Capture the cell that displays the provided text and extract its (x, y) central coordinate. 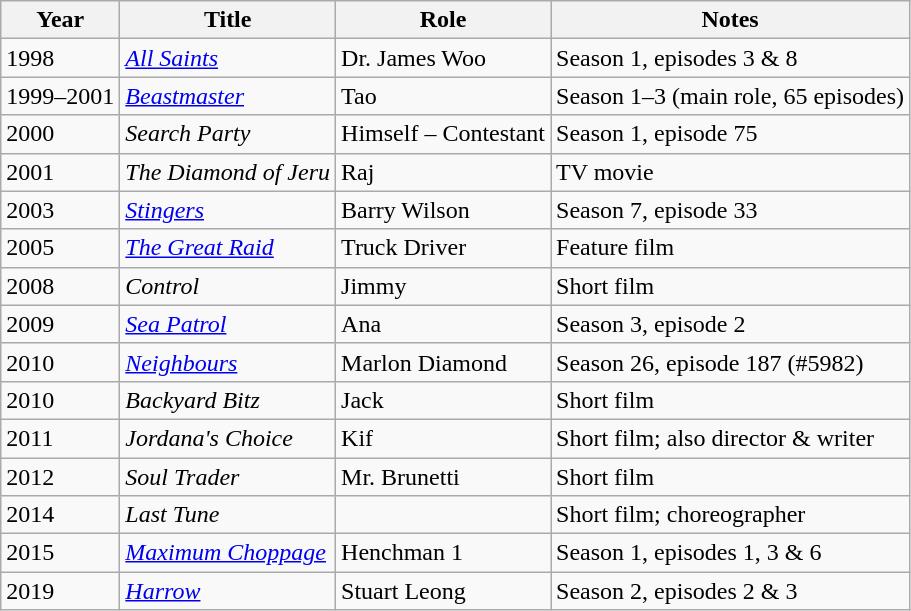
2008 (60, 286)
Kif (444, 438)
Season 3, episode 2 (730, 324)
Himself – Contestant (444, 134)
The Diamond of Jeru (228, 172)
Barry Wilson (444, 210)
2003 (60, 210)
Ana (444, 324)
Search Party (228, 134)
2014 (60, 515)
Season 1, episode 75 (730, 134)
Tao (444, 96)
Marlon Diamond (444, 362)
Maximum Choppage (228, 553)
Neighbours (228, 362)
Stingers (228, 210)
Henchman 1 (444, 553)
Season 1, episodes 1, 3 & 6 (730, 553)
2019 (60, 591)
Season 26, episode 187 (#5982) (730, 362)
Dr. James Woo (444, 58)
Mr. Brunetti (444, 477)
Season 1, episodes 3 & 8 (730, 58)
Role (444, 20)
2001 (60, 172)
Short film; choreographer (730, 515)
2000 (60, 134)
Notes (730, 20)
Stuart Leong (444, 591)
2005 (60, 248)
1999–2001 (60, 96)
Short film; also director & writer (730, 438)
Jack (444, 400)
Raj (444, 172)
Last Tune (228, 515)
2015 (60, 553)
2012 (60, 477)
Jordana's Choice (228, 438)
TV movie (730, 172)
2011 (60, 438)
Soul Trader (228, 477)
Year (60, 20)
Season 7, episode 33 (730, 210)
Beastmaster (228, 96)
The Great Raid (228, 248)
Season 1–3 (main role, 65 episodes) (730, 96)
Harrow (228, 591)
Control (228, 286)
Title (228, 20)
Truck Driver (444, 248)
1998 (60, 58)
Sea Patrol (228, 324)
All Saints (228, 58)
Season 2, episodes 2 & 3 (730, 591)
2009 (60, 324)
Jimmy (444, 286)
Backyard Bitz (228, 400)
Feature film (730, 248)
